Locate the cell with the specified text and output its (x, y) center coordinate. 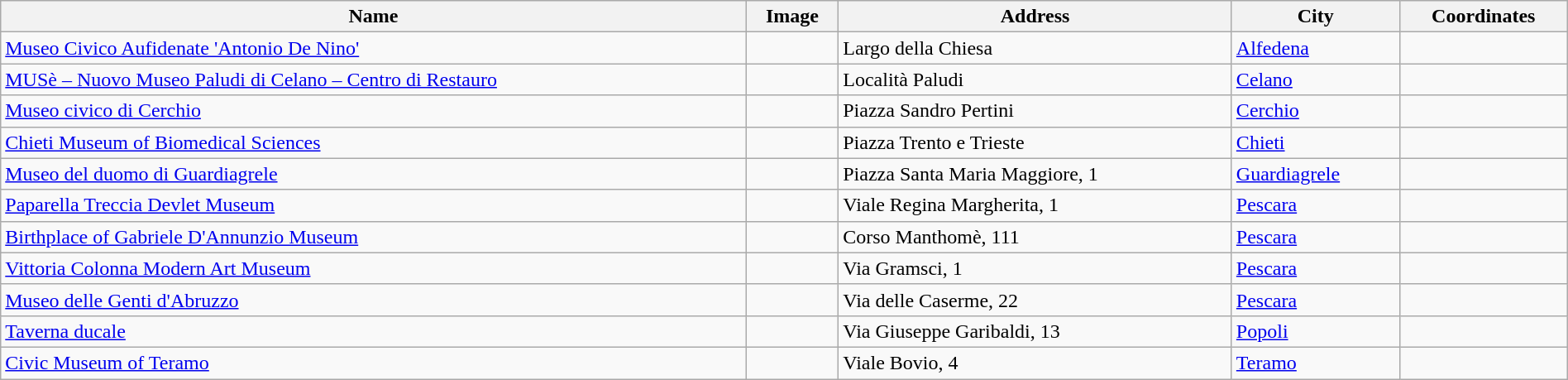
Chieti Museum of Biomedical Sciences (374, 142)
Museo delle Genti d'Abruzzo (374, 300)
Civic Museum of Teramo (374, 363)
Località Paludi (1035, 79)
Chieti (1315, 142)
Coordinates (1484, 17)
Piazza Santa Maria Maggiore, 1 (1035, 174)
Guardiagrele (1315, 174)
Teramo (1315, 363)
Museo civico di Cerchio (374, 111)
Name (374, 17)
Image (792, 17)
Museo Civico Aufidenate 'Antonio De Nino' (374, 48)
Paparella Treccia Devlet Museum (374, 205)
Via Giuseppe Garibaldi, 13 (1035, 331)
Birthplace of Gabriele D'Annunzio Museum (374, 237)
Corso Manthomè, 111 (1035, 237)
City (1315, 17)
Popoli (1315, 331)
Cerchio (1315, 111)
Largo della Chiesa (1035, 48)
Taverna ducale (374, 331)
Address (1035, 17)
Via Gramsci, 1 (1035, 268)
Celano (1315, 79)
Via delle Caserme, 22 (1035, 300)
Museo del duomo di Guardiagrele (374, 174)
Vittoria Colonna Modern Art Museum (374, 268)
Viale Bovio, 4 (1035, 363)
Viale Regina Margherita, 1 (1035, 205)
Piazza Trento e Trieste (1035, 142)
Alfedena (1315, 48)
Piazza Sandro Pertini (1035, 111)
MUSè – Nuovo Museo Paludi di Celano – Centro di Restauro (374, 79)
